Provide the (x, y) coordinate of the cell's center where the given text is located.  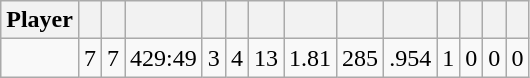
.954 (410, 58)
429:49 (164, 58)
1 (448, 58)
Player (40, 20)
1.81 (310, 58)
13 (266, 58)
4 (236, 58)
285 (360, 58)
3 (214, 58)
